Return the (X, Y) coordinate for the center point of the cell that contains the specified text.  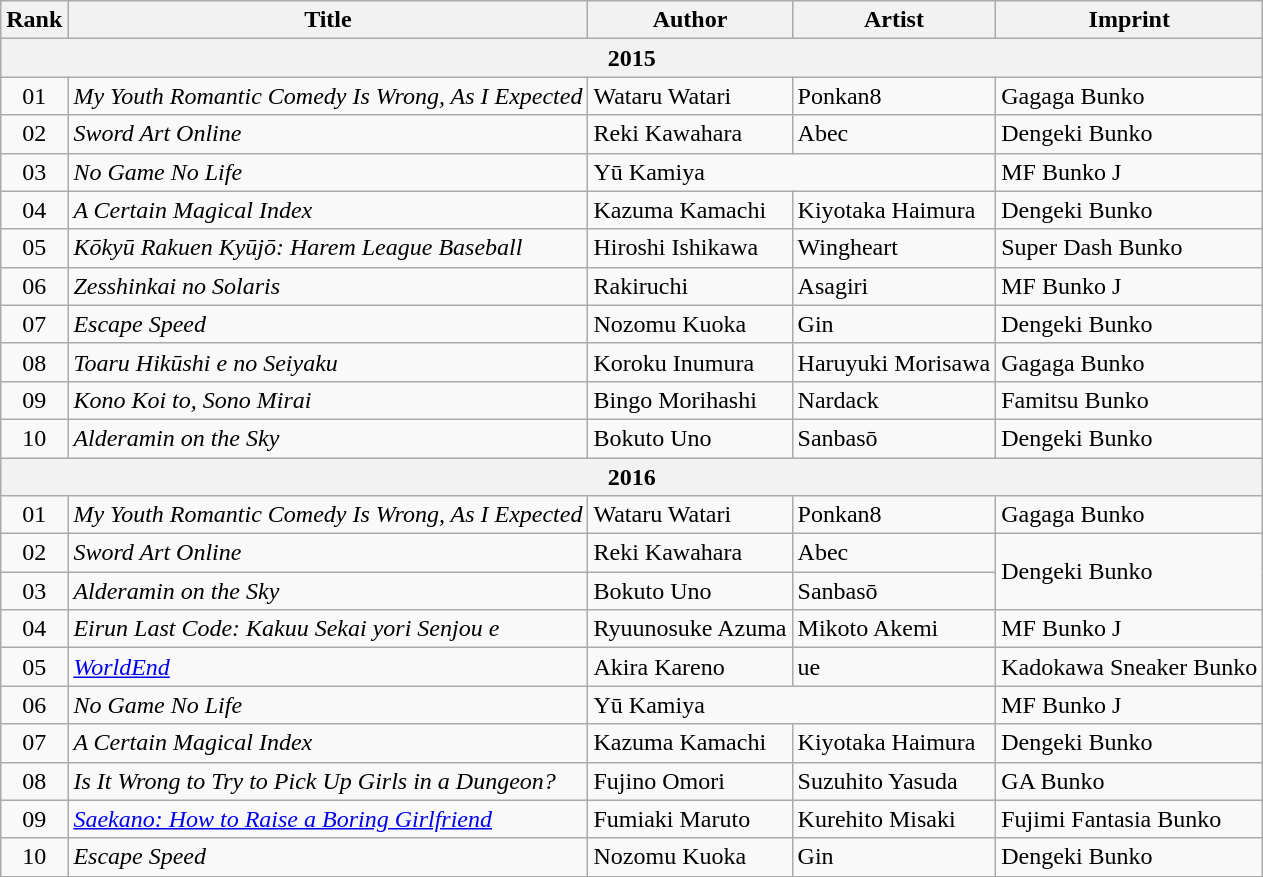
Hiroshi Ishikawa (690, 248)
Super Dash Bunko (1130, 248)
Asagiri (894, 286)
Nardack (894, 400)
Koroku Inumura (690, 362)
Imprint (1130, 20)
Rank (34, 20)
Rakiruchi (690, 286)
Title (328, 20)
Kadokawa Sneaker Bunko (1130, 667)
Artist (894, 20)
2016 (632, 477)
Fujimi Fantasia Bunko (1130, 819)
Haruyuki Morisawa (894, 362)
WorldEnd (328, 667)
Famitsu Bunko (1130, 400)
Fumiaki Maruto (690, 819)
Ryuunosuke Azuma (690, 629)
Author (690, 20)
Fujino Omori (690, 781)
ue (894, 667)
Wingheart (894, 248)
Bingo Morihashi (690, 400)
Eirun Last Code: Kakuu Sekai yori Senjou e (328, 629)
Akira Kareno (690, 667)
Suzuhito Yasuda (894, 781)
GA Bunko (1130, 781)
Zesshinkai no Solaris (328, 286)
Mikoto Akemi (894, 629)
Kono Koi to, Sono Mirai (328, 400)
Toaru Hikūshi e no Seiyaku (328, 362)
2015 (632, 58)
Kurehito Misaki (894, 819)
Kōkyū Rakuen Kyūjō: Harem League Baseball (328, 248)
Saekano: How to Raise a Boring Girlfriend (328, 819)
Is It Wrong to Try to Pick Up Girls in a Dungeon? (328, 781)
